Identify which cell holds the provided text, then report its [X, Y] central coordinate. 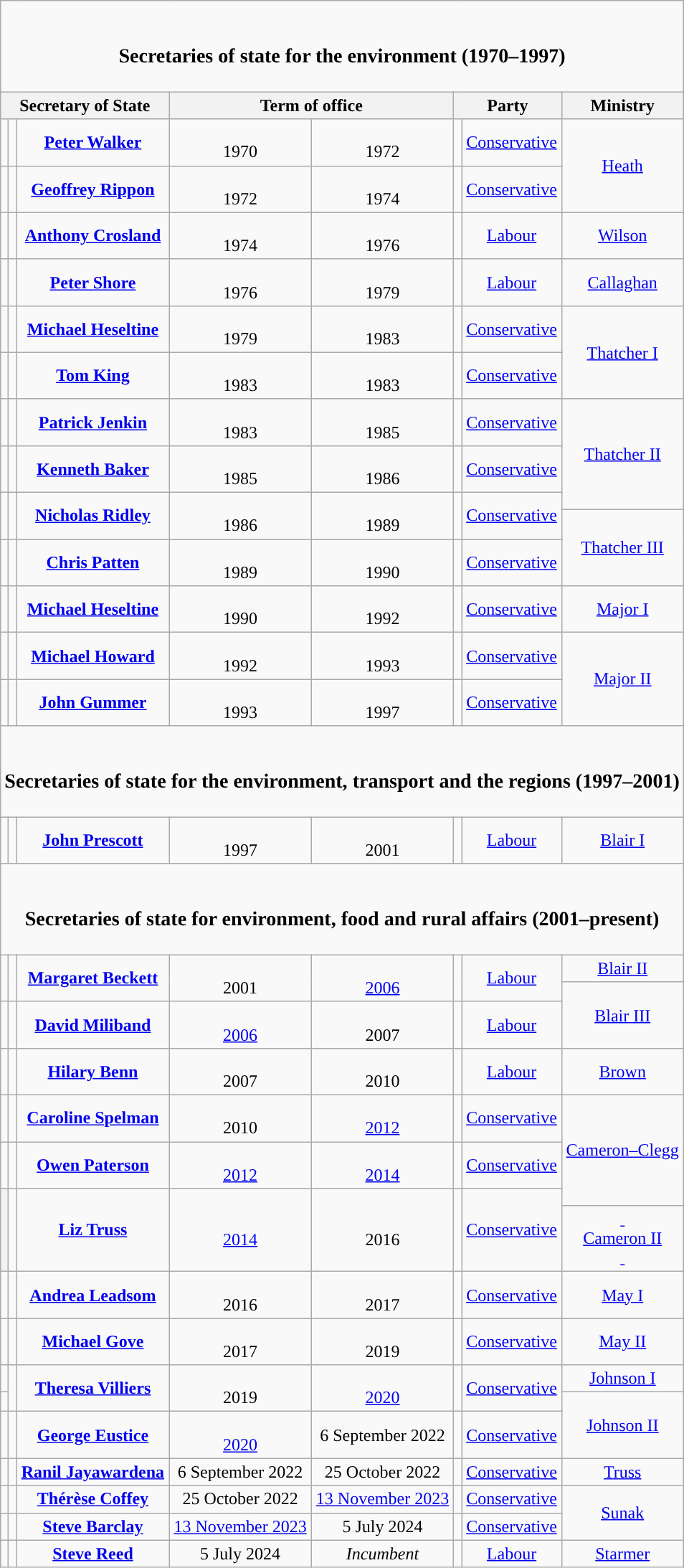
Caroline Spelman [93, 1119]
Callaghan [622, 283]
Brown [622, 1072]
Ranil Jayawardena [93, 1472]
Nicholas Ridley [93, 516]
Margaret Beckett [93, 978]
Ministry [622, 105]
Kenneth Baker [93, 469]
John Gummer [93, 703]
David Miliband [93, 1024]
Hilary Benn [93, 1072]
Andrea Leadsom [93, 1295]
Secretaries of state for the environment, transport and the regions (1997–2001) [343, 772]
Steve Barclay [93, 1526]
1970 [240, 142]
Anthony Crosland [93, 235]
Peter Walker [93, 142]
Term of office [311, 105]
Geoffrey Rippon [93, 189]
George Eustice [93, 1435]
Cameron–Clegg [622, 1151]
Michael Howard [93, 656]
Theresa Villiers [93, 1389]
John Prescott [93, 841]
Thérèse Coffey [93, 1499]
Blair I [622, 841]
Truss [622, 1472]
Heath [622, 166]
May I [622, 1295]
Secretary of State [85, 105]
Starmer [622, 1554]
Blair II [622, 968]
Johnson II [622, 1425]
Steve Reed [93, 1554]
Thatcher III [622, 548]
Secretaries of state for environment, food and rural affairs (2001–present) [343, 910]
Johnson I [622, 1379]
Chris Patten [93, 562]
May II [622, 1341]
Liz Truss [93, 1230]
Secretaries of state for the environment (1970–1997) [343, 46]
Major II [622, 679]
Incumbent [382, 1554]
Blair III [622, 1015]
Owen Paterson [93, 1165]
Thatcher II [622, 454]
Patrick Jenkin [93, 422]
Michael Gove [93, 1341]
Sunak [622, 1513]
Major I [622, 610]
Tom King [93, 376]
Thatcher I [622, 352]
Peter Shore [93, 283]
Cameron II [622, 1239]
Wilson [622, 235]
Party [508, 105]
